Pinpoint the cell where the given text exists, returning its [X, Y] midpoint coordinate. 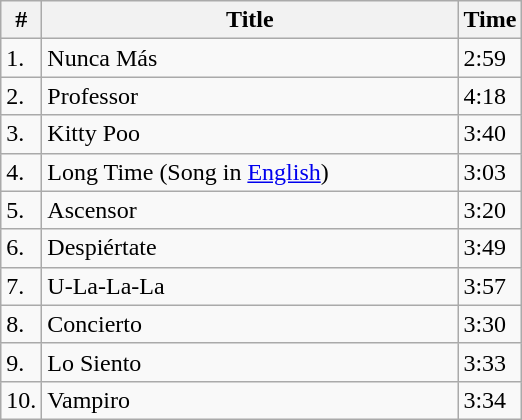
U-La-La-La [250, 286]
3:40 [490, 134]
4. [22, 172]
3. [22, 134]
3:03 [490, 172]
# [22, 20]
10. [22, 400]
Long Time (Song in English) [250, 172]
7. [22, 286]
Time [490, 20]
3:20 [490, 210]
3:57 [490, 286]
8. [22, 324]
5. [22, 210]
9. [22, 362]
Title [250, 20]
3:49 [490, 248]
1. [22, 58]
Nunca Más [250, 58]
Vampiro [250, 400]
6. [22, 248]
Concierto [250, 324]
3:30 [490, 324]
Kitty Poo [250, 134]
Despiértate [250, 248]
Ascensor [250, 210]
3:34 [490, 400]
Lo Siento [250, 362]
2. [22, 96]
3:33 [490, 362]
2:59 [490, 58]
4:18 [490, 96]
Professor [250, 96]
